Detect which cell encompasses the target text, then output its [X, Y] center coordinate. 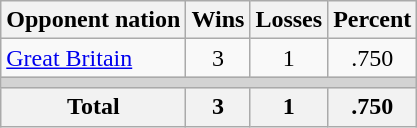
Opponent nation [94, 20]
Losses [289, 20]
Wins [218, 20]
Great Britain [94, 58]
Percent [372, 20]
Total [94, 107]
